Search for the cell housing the specified text and yield its [X, Y] center coordinate. 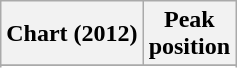
Peakposition [189, 34]
Chart (2012) [72, 34]
